Search for the cell housing the specified text and yield its [X, Y] center coordinate. 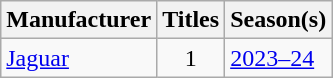
Manufacturer [79, 20]
Season(s) [278, 20]
Jaguar [79, 58]
Titles [191, 20]
2023–24 [278, 58]
1 [191, 58]
